Locate the cell with the specified text and output its (x, y) center coordinate. 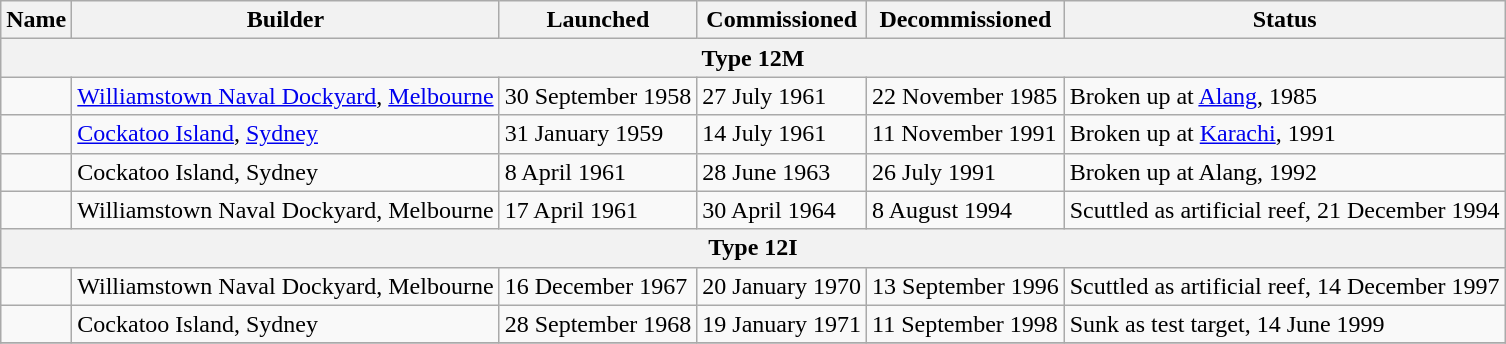
Type 12I (753, 248)
27 July 1961 (782, 96)
17 April 1961 (598, 210)
19 January 1971 (782, 324)
11 September 1998 (966, 324)
14 July 1961 (782, 134)
8 August 1994 (966, 210)
Name (36, 20)
22 November 1985 (966, 96)
Builder (286, 20)
20 January 1970 (782, 286)
30 April 1964 (782, 210)
26 July 1991 (966, 172)
Broken up at Karachi, 1991 (1284, 134)
Broken up at Alang, 1985 (1284, 96)
Sunk as test target, 14 June 1999 (1284, 324)
16 December 1967 (598, 286)
Broken up at Alang, 1992 (1284, 172)
11 November 1991 (966, 134)
Decommissioned (966, 20)
Commissioned (782, 20)
Scuttled as artificial reef, 14 December 1997 (1284, 286)
Type 12M (753, 58)
8 April 1961 (598, 172)
30 September 1958 (598, 96)
Status (1284, 20)
Launched (598, 20)
31 January 1959 (598, 134)
28 September 1968 (598, 324)
28 June 1963 (782, 172)
Scuttled as artificial reef, 21 December 1994 (1284, 210)
13 September 1996 (966, 286)
